Find where the given text appears and provide that cell's center as (x, y) coordinate. 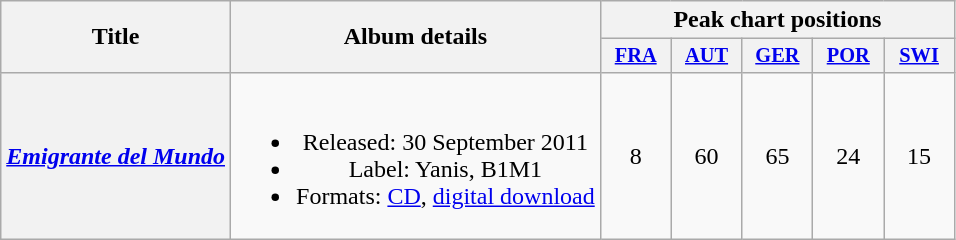
15 (920, 156)
60 (706, 156)
FRA (636, 56)
Released: 30 September 2011Label: Yanis, B1M1Formats: CD, digital download (416, 156)
GER (778, 56)
Emigrante del Mundo (116, 156)
AUT (706, 56)
24 (848, 156)
POR (848, 56)
SWI (920, 56)
Title (116, 37)
Album details (416, 37)
8 (636, 156)
Peak chart positions (777, 20)
65 (778, 156)
